From the cell containing the given text, extract its center point as [X, Y] coordinate. 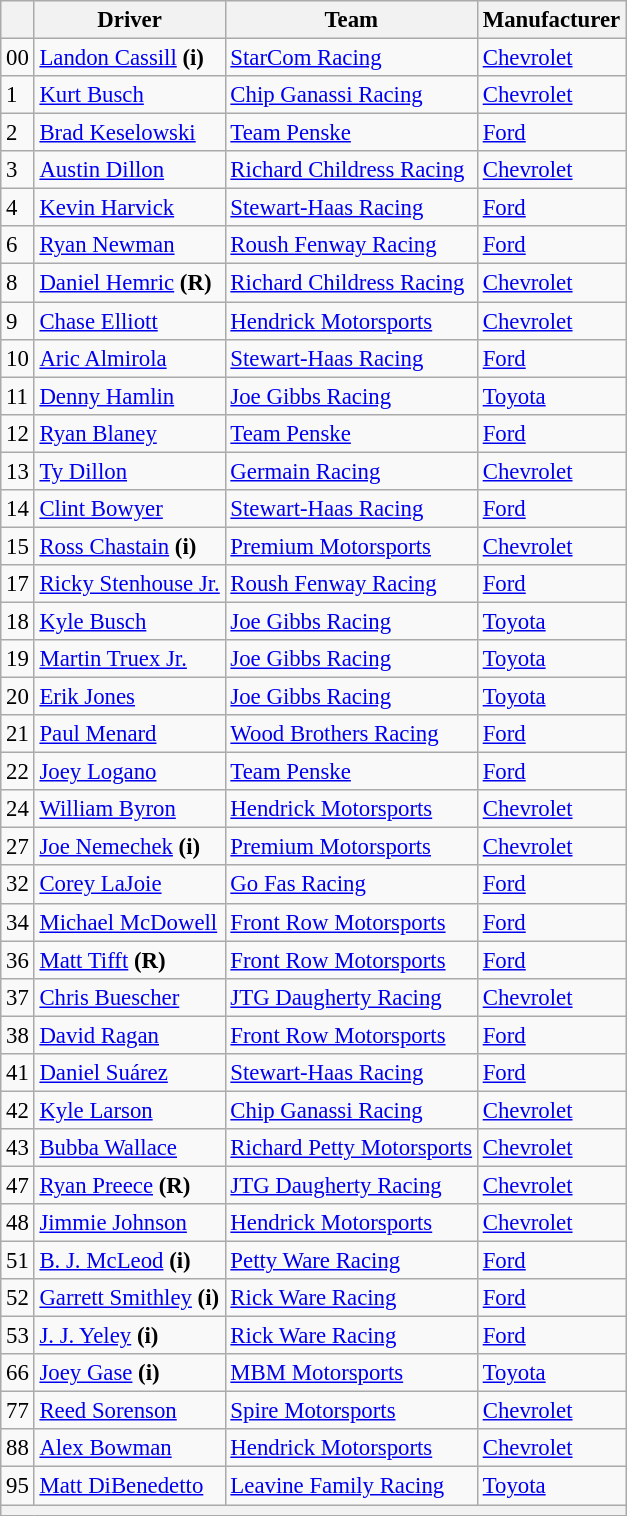
Joey Logano [130, 772]
Go Fas Racing [351, 885]
Denny Hamlin [130, 396]
27 [18, 847]
48 [18, 1223]
David Ragan [130, 1035]
Chris Buescher [130, 997]
Brad Keselowski [130, 133]
Kevin Harvick [130, 208]
43 [18, 1148]
B. J. McLeod (i) [130, 1261]
Bubba Wallace [130, 1148]
13 [18, 471]
MBM Motorsports [351, 1373]
Alex Bowman [130, 1449]
Ty Dillon [130, 471]
Paul Menard [130, 734]
36 [18, 960]
Germain Racing [351, 471]
Spire Motorsports [351, 1411]
Austin Dillon [130, 170]
Ross Chastain (i) [130, 546]
17 [18, 584]
Erik Jones [130, 697]
Michael McDowell [130, 922]
Manufacturer [551, 20]
21 [18, 734]
41 [18, 1073]
38 [18, 1035]
88 [18, 1449]
20 [18, 697]
22 [18, 772]
4 [18, 208]
Clint Bowyer [130, 509]
18 [18, 621]
Ryan Blaney [130, 433]
Jimmie Johnson [130, 1223]
Landon Cassill (i) [130, 58]
Ryan Preece (R) [130, 1185]
6 [18, 245]
1 [18, 95]
24 [18, 809]
3 [18, 170]
37 [18, 997]
42 [18, 1110]
00 [18, 58]
95 [18, 1486]
Aric Almirola [130, 358]
51 [18, 1261]
8 [18, 283]
66 [18, 1373]
Ryan Newman [130, 245]
Corey LaJoie [130, 885]
Joey Gase (i) [130, 1373]
Petty Ware Racing [351, 1261]
Martin Truex Jr. [130, 659]
53 [18, 1336]
Daniel Hemric (R) [130, 283]
Chase Elliott [130, 321]
19 [18, 659]
Matt DiBenedetto [130, 1486]
Kurt Busch [130, 95]
Reed Sorenson [130, 1411]
10 [18, 358]
11 [18, 396]
StarCom Racing [351, 58]
9 [18, 321]
32 [18, 885]
Ricky Stenhouse Jr. [130, 584]
J. J. Yeley (i) [130, 1336]
Team [351, 20]
Daniel Suárez [130, 1073]
Matt Tifft (R) [130, 960]
2 [18, 133]
12 [18, 433]
Wood Brothers Racing [351, 734]
15 [18, 546]
Kyle Busch [130, 621]
Garrett Smithley (i) [130, 1298]
14 [18, 509]
Leavine Family Racing [351, 1486]
Kyle Larson [130, 1110]
Richard Petty Motorsports [351, 1148]
52 [18, 1298]
William Byron [130, 809]
47 [18, 1185]
77 [18, 1411]
34 [18, 922]
Joe Nemechek (i) [130, 847]
Driver [130, 20]
